Determine the [x, y] coordinate at the center of the cell enclosing the given text.  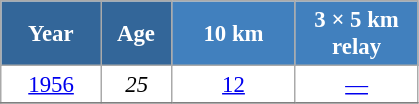
10 km [234, 34]
Year [52, 34]
3 × 5 km relay [356, 34]
1956 [52, 85]
25 [136, 85]
12 [234, 85]
— [356, 85]
Age [136, 34]
